Search for the cell housing the specified text and yield its [X, Y] center coordinate. 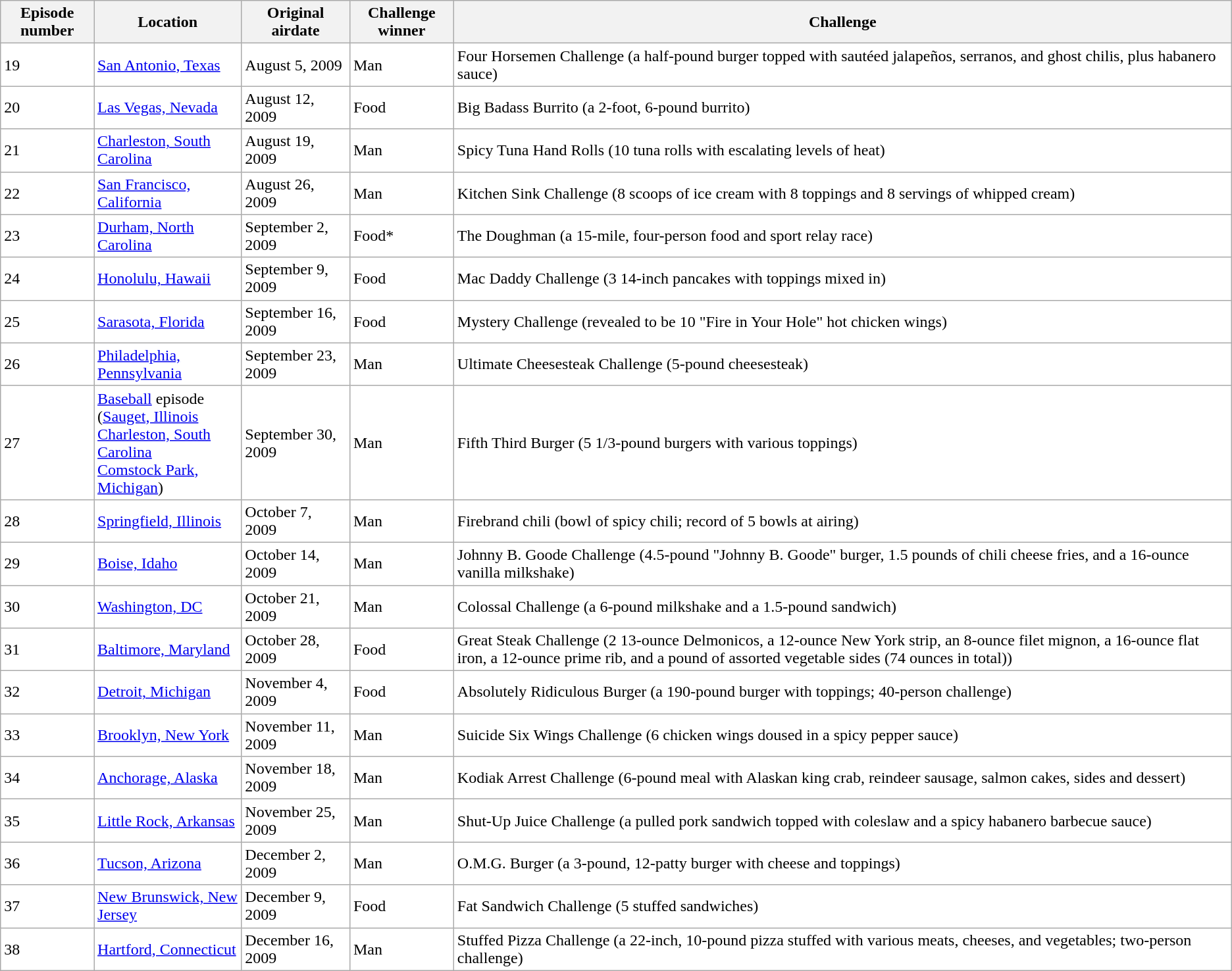
November 11, 2009 [296, 735]
Sarasota, Florida [168, 321]
Baltimore, Maryland [168, 650]
Suicide Six Wings Challenge (6 chicken wings doused in a spicy pepper sauce) [842, 735]
37 [47, 907]
Challenge winner [401, 22]
December 2, 2009 [296, 863]
Durham, North Carolina [168, 236]
Johnny B. Goode Challenge (4.5-pound "Johnny B. Goode" burger, 1.5 pounds of chili cheese fries, and a 16-ounce vanilla milkshake) [842, 563]
19 [47, 64]
Big Badass Burrito (a 2-foot, 6-pound burrito) [842, 108]
Stuffed Pizza Challenge (a 22-inch, 10-pound pizza stuffed with various meats, cheeses, and vegetables; two-person challenge) [842, 949]
Little Rock, Arkansas [168, 821]
November 18, 2009 [296, 778]
35 [47, 821]
Detroit, Michigan [168, 692]
Springfield, Illinois [168, 521]
September 2, 2009 [296, 236]
Charleston, South Carolina [168, 150]
Kodiak Arrest Challenge (6-pound meal with Alaskan king crab, reindeer sausage, salmon cakes, sides and dessert) [842, 778]
Episode number [47, 22]
Fat Sandwich Challenge (5 stuffed sandwiches) [842, 907]
32 [47, 692]
Ultimate Cheesesteak Challenge (5-pound cheesesteak) [842, 364]
Baseball episode(Sauget, IllinoisCharleston, South CarolinaComstock Park, Michigan) [168, 442]
September 30, 2009 [296, 442]
October 14, 2009 [296, 563]
Hartford, Connecticut [168, 949]
Spicy Tuna Hand Rolls (10 tuna rolls with escalating levels of heat) [842, 150]
Mac Daddy Challenge (3 14-inch pancakes with toppings mixed in) [842, 279]
Four Horsemen Challenge (a half-pound burger topped with sautéed jalapeños, serranos, and ghost chilis, plus habanero sauce) [842, 64]
20 [47, 108]
O.M.G. Burger (a 3-pound, 12-patty burger with cheese and toppings) [842, 863]
Firebrand chili (bowl of spicy chili; record of 5 bowls at airing) [842, 521]
34 [47, 778]
November 25, 2009 [296, 821]
December 9, 2009 [296, 907]
23 [47, 236]
Fifth Third Burger (5 1/3-pound burgers with various toppings) [842, 442]
August 5, 2009 [296, 64]
Las Vegas, Nevada [168, 108]
Original airdate [296, 22]
August 12, 2009 [296, 108]
Shut-Up Juice Challenge (a pulled pork sandwich topped with coleslaw and a spicy habanero barbecue sauce) [842, 821]
Tucson, Arizona [168, 863]
25 [47, 321]
September 9, 2009 [296, 279]
Honolulu, Hawaii [168, 279]
Brooklyn, New York [168, 735]
27 [47, 442]
31 [47, 650]
28 [47, 521]
Boise, Idaho [168, 563]
San Francisco, California [168, 193]
August 19, 2009 [296, 150]
San Antonio, Texas [168, 64]
38 [47, 949]
33 [47, 735]
Colossal Challenge (a 6-pound milkshake and a 1.5-pound sandwich) [842, 607]
Anchorage, Alaska [168, 778]
24 [47, 279]
Food* [401, 236]
September 23, 2009 [296, 364]
26 [47, 364]
30 [47, 607]
Absolutely Ridiculous Burger (a 190-pound burger with toppings; 40-person challenge) [842, 692]
August 26, 2009 [296, 193]
Kitchen Sink Challenge (8 scoops of ice cream with 8 toppings and 8 servings of whipped cream) [842, 193]
Philadelphia, Pennsylvania [168, 364]
36 [47, 863]
October 28, 2009 [296, 650]
The Doughman (a 15-mile, four-person food and sport relay race) [842, 236]
Challenge [842, 22]
December 16, 2009 [296, 949]
October 21, 2009 [296, 607]
November 4, 2009 [296, 692]
Washington, DC [168, 607]
Mystery Challenge (revealed to be 10 "Fire in Your Hole" hot chicken wings) [842, 321]
29 [47, 563]
21 [47, 150]
New Brunswick, New Jersey [168, 907]
September 16, 2009 [296, 321]
Location [168, 22]
October 7, 2009 [296, 521]
22 [47, 193]
